Return the (X, Y) coordinate for the center point of the cell that contains the specified text.  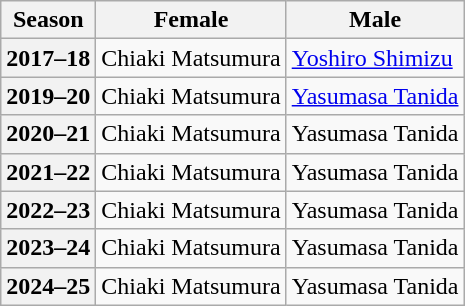
Yoshiro Shimizu (375, 58)
2019–20 (48, 96)
Season (48, 20)
2022–23 (48, 210)
2023–24 (48, 248)
Female (191, 20)
Male (375, 20)
2017–18 (48, 58)
2021–22 (48, 172)
2024–25 (48, 286)
2020–21 (48, 134)
